Provide the (X, Y) coordinate of the cell's center where the given text is located.  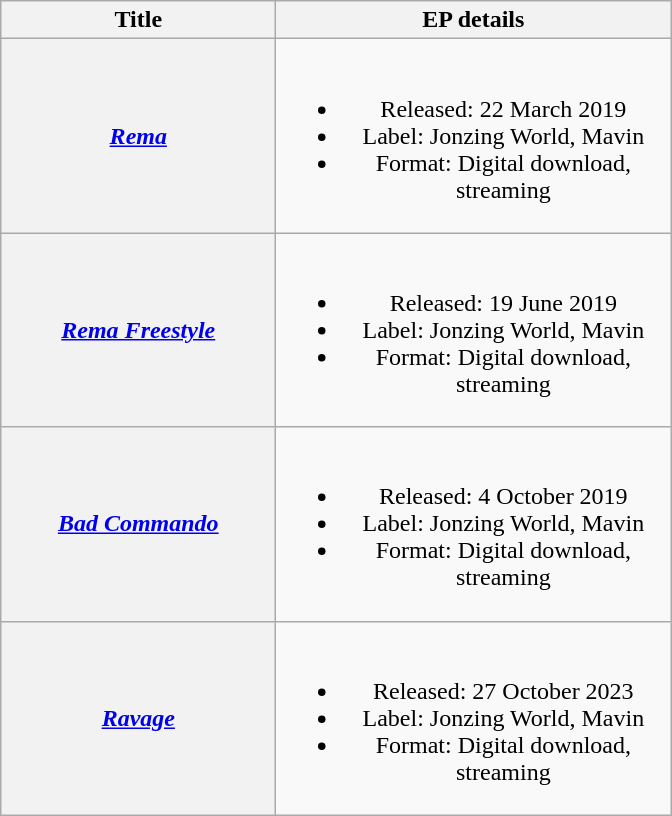
Bad Commando (138, 524)
Ravage (138, 718)
Rema (138, 136)
Released: 22 March 2019Label: Jonzing World, MavinFormat: Digital download, streaming (474, 136)
Released: 27 October 2023Label: Jonzing World, MavinFormat: Digital download, streaming (474, 718)
Rema Freestyle (138, 330)
EP details (474, 20)
Released: 19 June 2019Label: Jonzing World, MavinFormat: Digital download, streaming (474, 330)
Title (138, 20)
Released: 4 October 2019Label: Jonzing World, MavinFormat: Digital download, streaming (474, 524)
